For the text-containing cell, return its midpoint in (x, y) coordinate format. 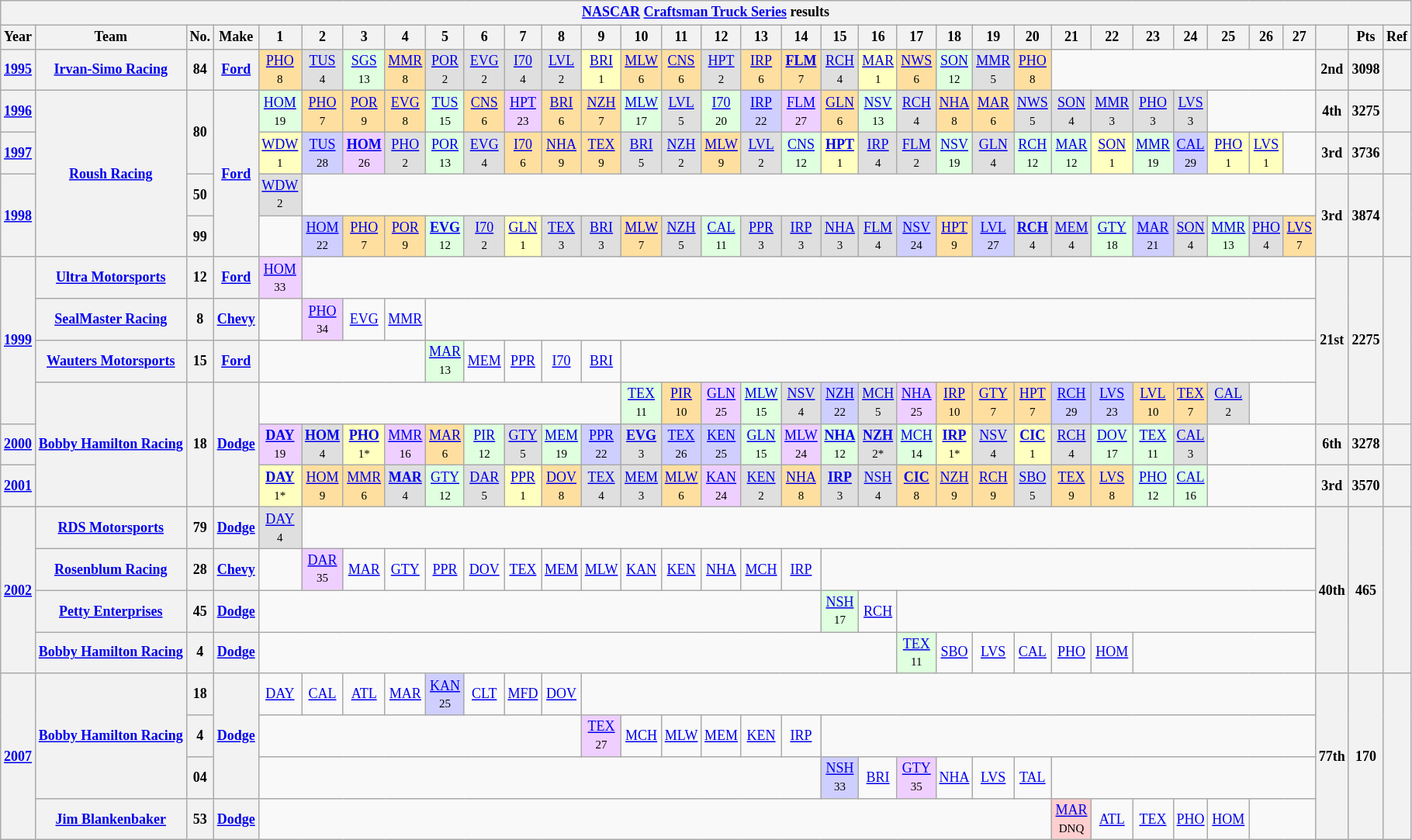
MMR19 (1153, 153)
SBO5 (1033, 486)
3098 (1365, 70)
KAN (642, 569)
PHO3 (1153, 112)
MCH5 (878, 403)
NWS6 (916, 70)
Pts (1365, 37)
LVS7 (1299, 237)
2275 (1365, 340)
4th (1331, 112)
NHA3 (839, 237)
GTY35 (916, 778)
RCH9 (993, 486)
MMR13 (1229, 237)
10 (642, 37)
170 (1365, 757)
2000 (19, 444)
RDS Motorsports (110, 527)
DAY (280, 694)
IRP4 (878, 153)
LVL10 (1153, 403)
BRI3 (600, 237)
Team (110, 37)
Rosenblum Racing (110, 569)
77th (1331, 757)
HOM22 (323, 237)
53 (200, 819)
I702 (484, 237)
NSH33 (839, 778)
DAR35 (323, 569)
40th (1331, 589)
LVS23 (1113, 403)
NWS5 (1033, 112)
13 (760, 37)
16 (878, 37)
PHO1* (364, 444)
GTY (405, 569)
HPT23 (523, 112)
GLN6 (839, 112)
99 (200, 237)
CAL11 (722, 237)
NHA25 (916, 403)
FLM7 (801, 70)
1996 (19, 112)
1 (280, 37)
PPR1 (523, 486)
MMR3 (1113, 112)
MAR21 (1153, 237)
20 (1033, 37)
1998 (19, 216)
PHO1 (1229, 153)
NZH2 (681, 153)
FLM27 (801, 112)
MAR13 (445, 361)
04 (200, 778)
TEX3 (562, 237)
NSV13 (878, 112)
DAY19 (280, 444)
MLW17 (642, 112)
TEX26 (681, 444)
NSV24 (916, 237)
PIR10 (681, 403)
Jim Blankenbaker (110, 819)
LVL5 (681, 112)
MMR (405, 320)
LVL27 (993, 237)
6 (484, 37)
No. (200, 37)
NZH7 (600, 112)
CNS12 (801, 153)
BRI6 (562, 112)
NSH17 (839, 611)
CAL3 (1190, 444)
CAL2 (1229, 403)
DAY4 (280, 527)
BRI5 (642, 153)
Wauters Motorsports (110, 361)
I706 (523, 153)
HOM33 (280, 278)
MLW24 (801, 444)
NZH5 (681, 237)
3736 (1365, 153)
1997 (19, 153)
KAN24 (722, 486)
MFD (523, 694)
GTY18 (1113, 237)
5 (445, 37)
POR2 (445, 70)
KAN25 (445, 694)
GTY7 (993, 403)
LVS1 (1266, 153)
MAR12 (1071, 153)
17 (916, 37)
EVG4 (484, 153)
HOM4 (323, 444)
HPT9 (954, 237)
HOM9 (323, 486)
I70 (562, 361)
MEM4 (1071, 237)
50 (200, 195)
GTY5 (523, 444)
3 (364, 37)
LVS8 (1113, 486)
NHA9 (562, 153)
TUS28 (323, 153)
KEN2 (760, 486)
IRP1* (954, 444)
3874 (1365, 216)
NASCAR Craftsman Truck Series results (706, 12)
CIC8 (916, 486)
21 (1071, 37)
TEX4 (600, 486)
GTY12 (445, 486)
2002 (19, 589)
TUS15 (445, 112)
79 (200, 527)
IRP22 (760, 112)
MARDNQ (1071, 819)
11 (681, 37)
I704 (523, 70)
NZH9 (954, 486)
I7020 (722, 112)
MAR1 (878, 70)
Roush Racing (110, 174)
RCH12 (1033, 153)
SGS13 (364, 70)
25 (1229, 37)
27 (1299, 37)
9 (600, 37)
FLM2 (916, 153)
24 (1190, 37)
BRI1 (600, 70)
Make (236, 37)
MEM3 (642, 486)
3570 (1365, 486)
PHO4 (1266, 237)
KEN25 (722, 444)
TEX27 (600, 736)
1999 (19, 340)
SON1 (1113, 153)
LVS3 (1190, 112)
EVG3 (642, 444)
MLW9 (722, 153)
DOV17 (1113, 444)
CIC1 (1033, 444)
3278 (1365, 444)
2001 (19, 486)
PPR3 (760, 237)
80 (200, 132)
IRP10 (954, 403)
Ref (1397, 37)
Irvan-Simo Racing (110, 70)
NSH4 (878, 486)
19 (993, 37)
NHA12 (839, 444)
6th (1331, 444)
84 (200, 70)
GLN1 (523, 237)
HOM26 (364, 153)
NZH22 (839, 403)
IRP6 (760, 70)
EVG12 (445, 237)
PHO2 (405, 153)
HPT7 (1033, 403)
7 (523, 37)
Year (19, 37)
GLN4 (993, 153)
EVG (364, 320)
MMR16 (405, 444)
2007 (19, 757)
NZH2* (878, 444)
SBO (954, 652)
21st (1331, 340)
CAL29 (1190, 153)
TEX7 (1190, 403)
EVG8 (405, 112)
MMR5 (993, 70)
22 (1113, 37)
3275 (1365, 112)
GLN15 (760, 444)
CLT (484, 694)
PPR22 (600, 444)
MLW15 (760, 403)
45 (200, 611)
TAL (1033, 778)
HPT2 (722, 70)
WDW1 (280, 153)
PHO34 (323, 320)
MAR4 (405, 486)
Ultra Motorsports (110, 278)
DAR5 (484, 486)
MLW7 (642, 237)
DOV8 (562, 486)
MMR8 (405, 70)
SON12 (954, 70)
HPT1 (839, 153)
MCH14 (916, 444)
465 (1365, 589)
RCH29 (1071, 403)
FLM4 (878, 237)
SealMaster Racing (110, 320)
14 (801, 37)
26 (1266, 37)
HOM19 (280, 112)
POR13 (445, 153)
DAY1* (280, 486)
Petty Enterprises (110, 611)
PHO12 (1153, 486)
GLN25 (722, 403)
CAL16 (1190, 486)
23 (1153, 37)
PIR12 (484, 444)
TUS4 (323, 70)
MMR6 (364, 486)
RCH (878, 611)
EVG2 (484, 70)
28 (200, 569)
2 (323, 37)
WDW2 (280, 195)
1995 (19, 70)
2nd (1331, 70)
NSV19 (954, 153)
MEM19 (562, 444)
